Determine the [x, y] coordinate at the center of the cell enclosing the given text.  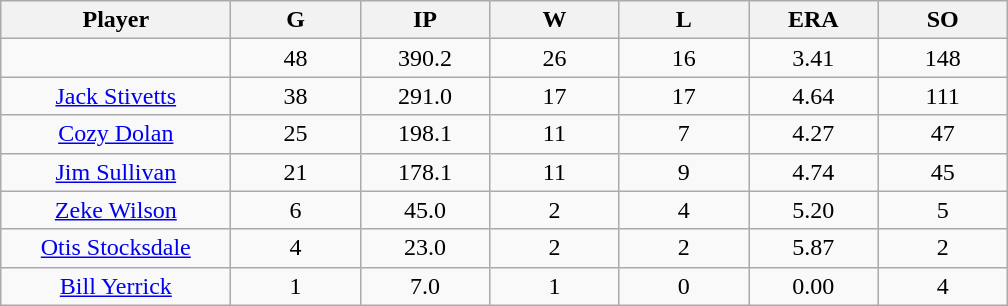
G [296, 20]
178.1 [424, 172]
Zeke Wilson [116, 210]
0 [684, 286]
SO [942, 20]
5.87 [814, 248]
198.1 [424, 134]
45 [942, 172]
7.0 [424, 286]
Cozy Dolan [116, 134]
38 [296, 96]
Bill Yerrick [116, 286]
7 [684, 134]
Player [116, 20]
26 [554, 58]
IP [424, 20]
6 [296, 210]
4.27 [814, 134]
4.64 [814, 96]
5 [942, 210]
0.00 [814, 286]
W [554, 20]
Jim Sullivan [116, 172]
390.2 [424, 58]
48 [296, 58]
148 [942, 58]
23.0 [424, 248]
Otis Stocksdale [116, 248]
9 [684, 172]
Jack Stivetts [116, 96]
291.0 [424, 96]
4.74 [814, 172]
111 [942, 96]
21 [296, 172]
5.20 [814, 210]
16 [684, 58]
ERA [814, 20]
3.41 [814, 58]
47 [942, 134]
25 [296, 134]
L [684, 20]
45.0 [424, 210]
